Determine the [x, y] coordinate at the center of the cell enclosing the given text.  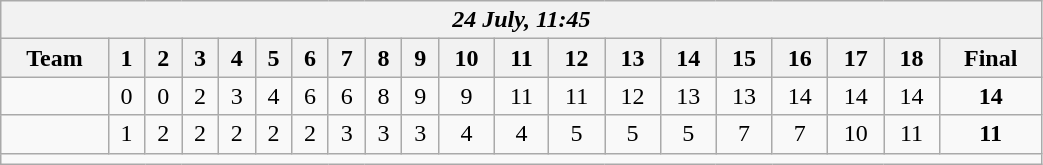
16 [800, 58]
17 [856, 58]
24 July, 11:45 [522, 20]
18 [912, 58]
15 [744, 58]
Final [990, 58]
Team [54, 58]
